Return [x, y] of the center of cell containing provided text 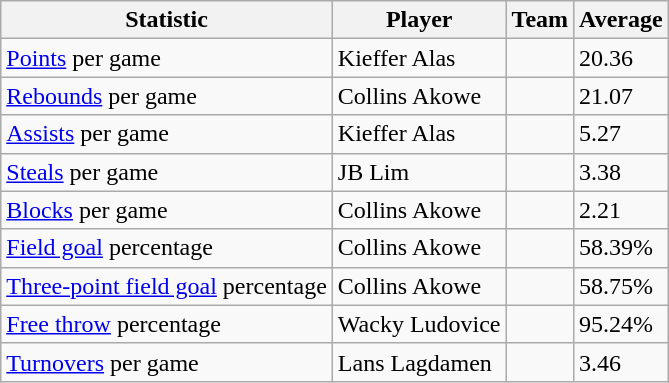
JB Lim [419, 172]
Three-point field goal percentage [167, 286]
21.07 [622, 96]
5.27 [622, 134]
Field goal percentage [167, 248]
3.46 [622, 362]
Points per game [167, 58]
Turnovers per game [167, 362]
58.39% [622, 248]
Player [419, 20]
Blocks per game [167, 210]
Average [622, 20]
Steals per game [167, 172]
Statistic [167, 20]
Wacky Ludovice [419, 324]
Free throw percentage [167, 324]
95.24% [622, 324]
2.21 [622, 210]
Team [540, 20]
Rebounds per game [167, 96]
3.38 [622, 172]
Lans Lagdamen [419, 362]
20.36 [622, 58]
58.75% [622, 286]
Assists per game [167, 134]
